Extract the (x, y) coordinate from the center of the cell holding the provided text.  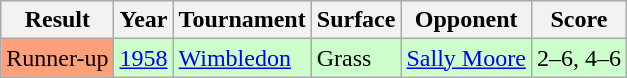
Grass (356, 58)
1958 (144, 58)
Sally Moore (466, 58)
Year (144, 20)
Runner-up (58, 58)
Result (58, 20)
Score (578, 20)
Wimbledon (242, 58)
2–6, 4–6 (578, 58)
Opponent (466, 20)
Surface (356, 20)
Tournament (242, 20)
